Find where the given text appears and provide that cell's center as (x, y) coordinate. 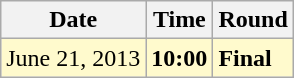
June 21, 2013 (74, 58)
10:00 (180, 58)
Final (253, 58)
Date (74, 20)
Time (180, 20)
Round (253, 20)
